Pinpoint the cell where the given text exists, returning its (x, y) midpoint coordinate. 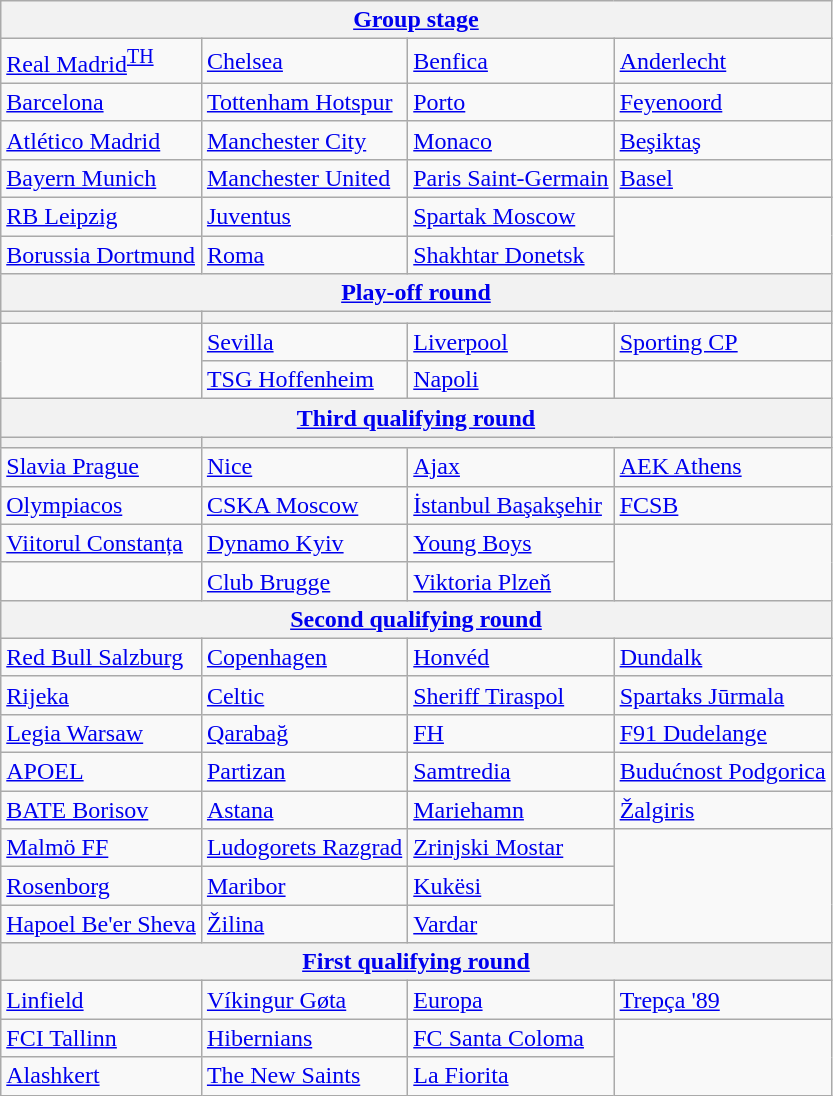
Trepça '89 (722, 1000)
Feyenoord (722, 102)
Olympiacos (102, 505)
Nice (304, 467)
Kukësi (511, 886)
Atlético Madrid (102, 140)
Qarabağ (304, 733)
Bayern Munich (102, 178)
Alashkert (102, 1076)
Manchester United (304, 178)
FCI Tallinn (102, 1038)
Manchester City (304, 140)
Europa (511, 1000)
Viktoria Plzeň (511, 581)
Red Bull Salzburg (102, 657)
Tottenham Hotspur (304, 102)
Spartaks Jūrmala (722, 695)
Third qualifying round (416, 418)
Slavia Prague (102, 467)
Borussia Dortmund (102, 255)
Juventus (304, 217)
Liverpool (511, 342)
La Fiorita (511, 1076)
Paris Saint-Germain (511, 178)
Víkingur Gøta (304, 1000)
Group stage (416, 20)
Ajax (511, 467)
F91 Dudelange (722, 733)
Chelsea (304, 62)
Play-off round (416, 293)
Dundalk (722, 657)
Sevilla (304, 342)
FH (511, 733)
Benfica (511, 62)
First qualifying round (416, 962)
Barcelona (102, 102)
Linfield (102, 1000)
TSG Hoffenheim (304, 380)
İstanbul Başakşehir (511, 505)
Zrinjski Mostar (511, 848)
RB Leipzig (102, 217)
Malmö FF (102, 848)
Spartak Moscow (511, 217)
Budućnost Podgorica (722, 772)
Real MadridTH (102, 62)
Viitorul Constanța (102, 543)
Roma (304, 255)
Sporting CP (722, 342)
The New Saints (304, 1076)
Sheriff Tiraspol (511, 695)
Beşiktaş (722, 140)
Rijeka (102, 695)
CSKA Moscow (304, 505)
Honvéd (511, 657)
Mariehamn (511, 810)
Vardar (511, 924)
Monaco (511, 140)
BATE Borisov (102, 810)
Astana (304, 810)
Legia Warsaw (102, 733)
Copenhagen (304, 657)
Rosenborg (102, 886)
Samtredia (511, 772)
Ludogorets Razgrad (304, 848)
FCSB (722, 505)
Hapoel Be'er Sheva (102, 924)
Anderlecht (722, 62)
Basel (722, 178)
Žilina (304, 924)
Porto (511, 102)
AEK Athens (722, 467)
Club Brugge (304, 581)
Partizan (304, 772)
Young Boys (511, 543)
Shakhtar Donetsk (511, 255)
Napoli (511, 380)
Celtic (304, 695)
FC Santa Coloma (511, 1038)
Dynamo Kyiv (304, 543)
Žalgiris (722, 810)
Hibernians (304, 1038)
Second qualifying round (416, 619)
APOEL (102, 772)
Maribor (304, 886)
